Provide the (X, Y) coordinate of the cell's center where the given text is located.  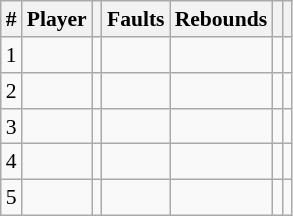
1 (12, 55)
Faults (136, 19)
5 (12, 197)
Rebounds (222, 19)
Player (57, 19)
3 (12, 126)
2 (12, 91)
# (12, 19)
4 (12, 162)
